For the text-containing cell, return its midpoint in [X, Y] coordinate format. 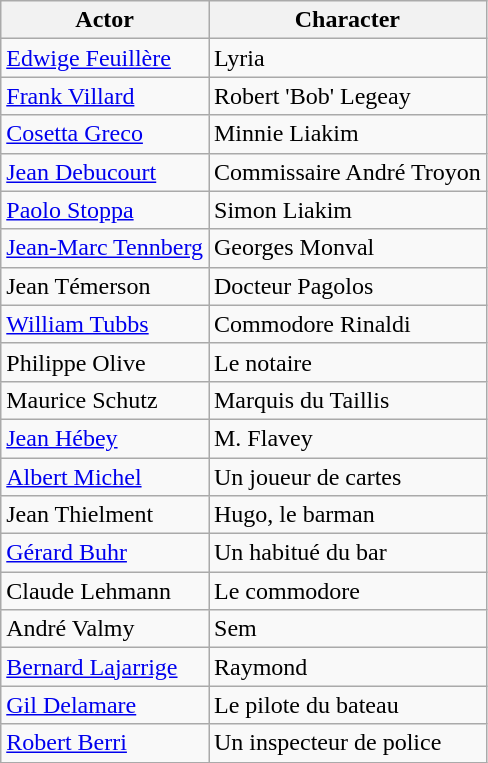
Simon Liakim [347, 210]
Le commodore [347, 591]
Robert 'Bob' Legeay [347, 96]
Un habitué du bar [347, 553]
M. Flavey [347, 438]
Jean Debucourt [105, 172]
Sem [347, 629]
Jean-Marc Tennberg [105, 248]
Un joueur de cartes [347, 477]
Jean Thielment [105, 515]
Georges Monval [347, 248]
Jean Témerson [105, 286]
Raymond [347, 667]
Maurice Schutz [105, 400]
Minnie Liakim [347, 134]
Actor [105, 20]
William Tubbs [105, 324]
Claude Lehmann [105, 591]
Hugo, le barman [347, 515]
Jean Hébey [105, 438]
Bernard Lajarrige [105, 667]
Albert Michel [105, 477]
Docteur Pagolos [347, 286]
Le notaire [347, 362]
Commissaire André Troyon [347, 172]
Un inspecteur de police [347, 743]
Commodore Rinaldi [347, 324]
Character [347, 20]
André Valmy [105, 629]
Lyria [347, 58]
Marquis du Taillis [347, 400]
Edwige Feuillère [105, 58]
Gérard Buhr [105, 553]
Gil Delamare [105, 705]
Frank Villard [105, 96]
Philippe Olive [105, 362]
Le pilote du bateau [347, 705]
Cosetta Greco [105, 134]
Paolo Stoppa [105, 210]
Robert Berri [105, 743]
